Search for the cell housing the specified text and yield its (x, y) center coordinate. 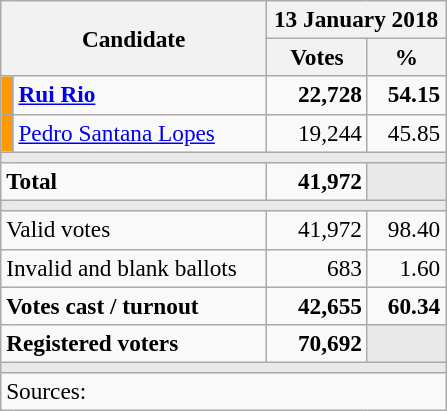
45.85 (406, 133)
42,655 (318, 305)
22,728 (318, 95)
54.15 (406, 95)
Pedro Santana Lopes (140, 133)
% (406, 57)
Votes (318, 57)
Invalid and blank ballots (134, 268)
Rui Rio (140, 95)
19,244 (318, 133)
Votes cast / turnout (134, 305)
60.34 (406, 305)
Total (134, 181)
Valid votes (134, 230)
Candidate (134, 38)
683 (318, 268)
70,692 (318, 343)
13 January 2018 (356, 19)
Sources: (224, 392)
98.40 (406, 230)
1.60 (406, 268)
Registered voters (134, 343)
